From the cell containing the given text, extract its center point as (X, Y) coordinate. 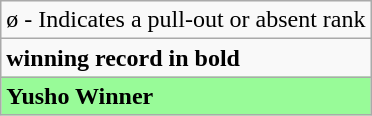
winning record in bold (186, 58)
Yusho Winner (186, 96)
ø - Indicates a pull-out or absent rank (186, 20)
